Output the [x, y] coordinate of the center of the cell containing the given text.  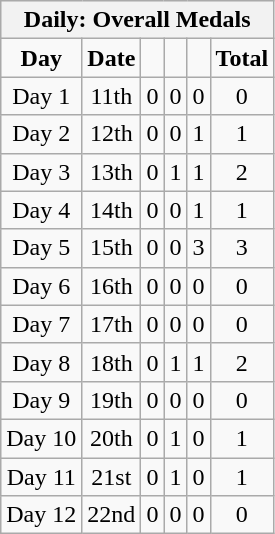
Daily: Overall Medals [138, 20]
14th [112, 210]
Day 2 [42, 134]
Day 8 [42, 362]
18th [112, 362]
17th [112, 324]
Day 6 [42, 286]
19th [112, 400]
15th [112, 248]
Day 5 [42, 248]
Day 4 [42, 210]
Day 7 [42, 324]
Date [112, 58]
Day 1 [42, 96]
Day 11 [42, 477]
Day 10 [42, 438]
22nd [112, 515]
Day 3 [42, 172]
21st [112, 477]
11th [112, 96]
Day 9 [42, 400]
12th [112, 134]
Day [42, 58]
Day 12 [42, 515]
20th [112, 438]
16th [112, 286]
13th [112, 172]
Total [242, 58]
